Locate the cell with the specified text and output its [X, Y] center coordinate. 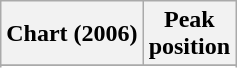
Chart (2006) [72, 34]
Peakposition [189, 34]
